Capture the cell that displays the provided text and extract its (X, Y) central coordinate. 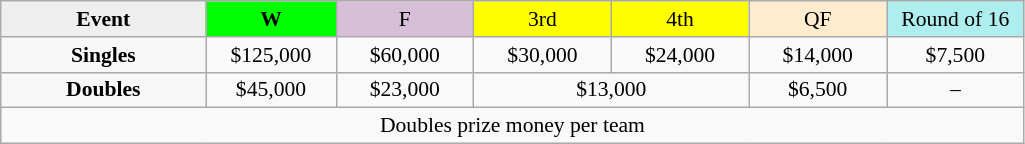
$13,000 (612, 90)
3rd (543, 19)
– (955, 90)
4th (680, 19)
$125,000 (271, 55)
$60,000 (405, 55)
W (271, 19)
$14,000 (818, 55)
Round of 16 (955, 19)
Doubles (104, 90)
$7,500 (955, 55)
Doubles prize money per team (512, 126)
QF (818, 19)
$30,000 (543, 55)
$45,000 (271, 90)
$6,500 (818, 90)
$23,000 (405, 90)
Singles (104, 55)
F (405, 19)
$24,000 (680, 55)
Event (104, 19)
